Find where the given text appears and provide that cell's center as [x, y] coordinate. 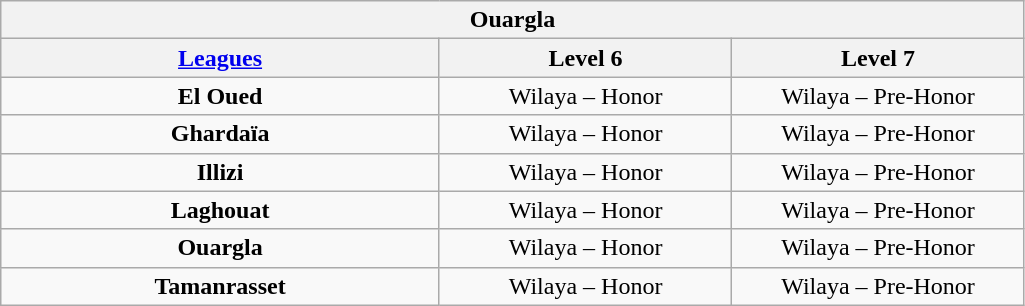
Level 6 [585, 58]
Tamanrasset [220, 286]
Ghardaïa [220, 134]
Level 7 [878, 58]
Laghouat [220, 210]
Leagues [220, 58]
El Oued [220, 96]
Illizi [220, 172]
